Determine the [X, Y] coordinate at the center of the cell enclosing the given text.  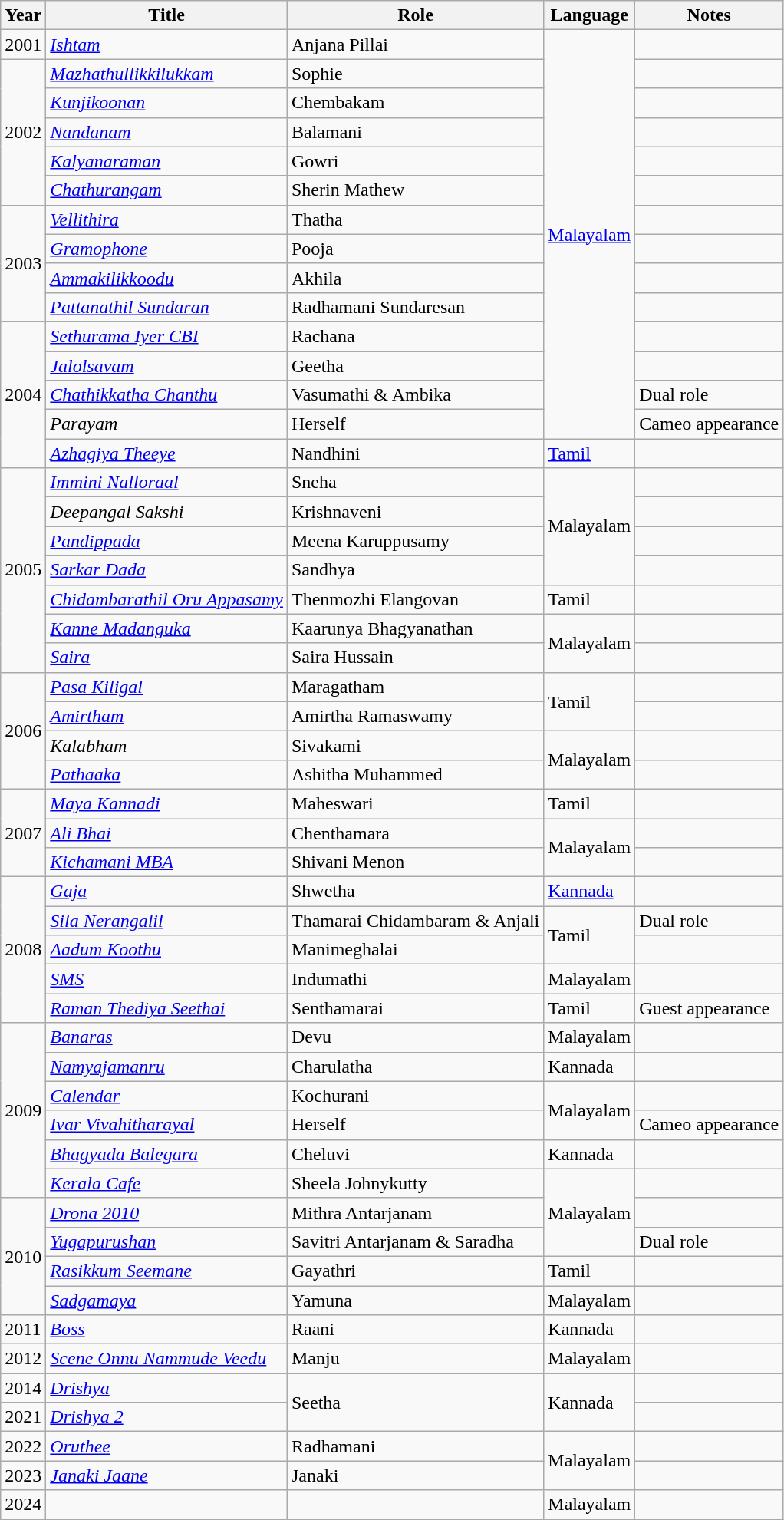
2007 [23, 833]
Cheluvi [415, 1154]
2021 [23, 1417]
Chenthamara [415, 833]
Devu [415, 1037]
Senthamarai [415, 1008]
Radhamani Sundaresan [415, 307]
SMS [167, 979]
Maragatham [415, 687]
Thamarai Chidambaram & Anjali [415, 921]
Janaki Jaane [167, 1475]
2006 [23, 730]
Raman Thediya Seethai [167, 1008]
Kichamani MBA [167, 862]
Pattanathil Sundaran [167, 307]
Kalabham [167, 745]
Anjana Pillai [415, 45]
Bhagyada Balegara [167, 1154]
Ashitha Muhammed [415, 774]
Gaja [167, 892]
Drishya [167, 1388]
Pasa Kiligal [167, 687]
Gowri [415, 161]
Thatha [415, 219]
Mazhathullikkilukkam [167, 74]
Namyajamanru [167, 1067]
Kalyanaraman [167, 161]
2004 [23, 394]
Nandhini [415, 453]
2012 [23, 1359]
Sneha [415, 483]
Sophie [415, 74]
Ishtam [167, 45]
Sandhya [415, 570]
Savitri Antarjanam & Saradha [415, 1241]
Sarkar Dada [167, 570]
2024 [23, 1505]
Calendar [167, 1096]
Ivar Vivahitharayal [167, 1125]
Vasumathi & Ambika [415, 395]
Ammakilikkoodu [167, 278]
Deepangal Sakshi [167, 512]
Shwetha [415, 892]
Title [167, 15]
2014 [23, 1388]
Manju [415, 1359]
Role [415, 15]
Manimeghalai [415, 950]
2023 [23, 1475]
2005 [23, 570]
Ali Bhai [167, 833]
Mithra Antarjanam [415, 1212]
Boss [167, 1330]
Parayam [167, 424]
Language [589, 15]
Nandanam [167, 132]
2022 [23, 1446]
Oruthee [167, 1446]
Indumathi [415, 979]
Sadgamaya [167, 1301]
Yugapurushan [167, 1241]
Chathurangam [167, 190]
Vellithira [167, 219]
Thenmozhi Elangovan [415, 599]
Pathaaka [167, 774]
2008 [23, 950]
Geetha [415, 366]
Radhamani [415, 1446]
Jalolsavam [167, 366]
Sila Nerangalil [167, 921]
2011 [23, 1330]
Akhila [415, 278]
Janaki [415, 1475]
2003 [23, 263]
Kochurani [415, 1096]
Amirtham [167, 716]
Aadum Koothu [167, 950]
Gramophone [167, 249]
Yamuna [415, 1301]
Seetha [415, 1403]
2001 [23, 45]
Year [23, 15]
2002 [23, 132]
Gayathri [415, 1271]
2009 [23, 1110]
Azhagiya Theeye [167, 453]
Guest appearance [709, 1008]
Raani [415, 1330]
Rasikkum Seemane [167, 1271]
Sethurama Iyer CBI [167, 336]
Sherin Mathew [415, 190]
Balamani [415, 132]
Meena Karuppusamy [415, 541]
Kanne Madanguka [167, 628]
Chembakam [415, 103]
Notes [709, 15]
Banaras [167, 1037]
Immini Nalloraal [167, 483]
Amirtha Ramaswamy [415, 716]
Maheswari [415, 803]
Kerala Cafe [167, 1183]
Scene Onnu Nammude Veedu [167, 1359]
Shivani Menon [415, 862]
Saira Hussain [415, 658]
Charulatha [415, 1067]
Kunjikoonan [167, 103]
Chathikkatha Chanthu [167, 395]
Pooja [415, 249]
Saira [167, 658]
Pandippada [167, 541]
Kaarunya Bhagyanathan [415, 628]
Maya Kannadi [167, 803]
Drishya 2 [167, 1417]
Chidambarathil Oru Appasamy [167, 599]
Sheela Johnykutty [415, 1183]
Drona 2010 [167, 1212]
Krishnaveni [415, 512]
Sivakami [415, 745]
Rachana [415, 336]
2010 [23, 1256]
